For the text-containing cell, return its midpoint in (X, Y) coordinate format. 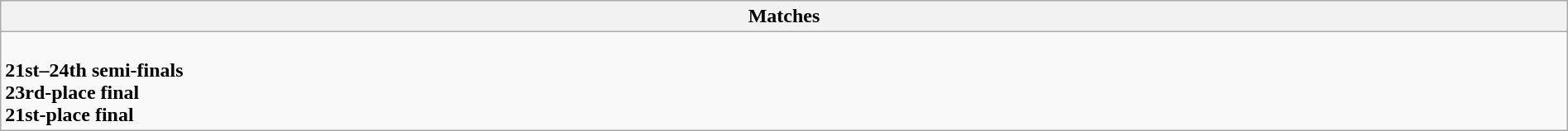
Matches (784, 16)
21st–24th semi-finals 23rd-place final 21st-place final (784, 81)
